Locate the cell with the specified text and output its [X, Y] center coordinate. 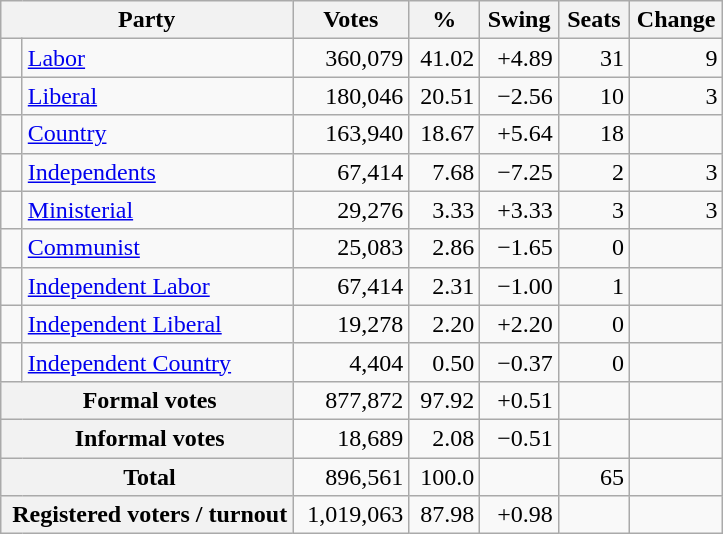
10 [594, 96]
2.08 [444, 438]
2.20 [444, 324]
Independent Country [157, 362]
19,278 [351, 324]
Seats [594, 20]
−1.00 [520, 286]
97.92 [444, 400]
−7.25 [520, 172]
31 [594, 58]
2.86 [444, 248]
41.02 [444, 58]
Ministerial [157, 210]
Communist [157, 248]
Formal votes [147, 400]
100.0 [444, 477]
180,046 [351, 96]
18.67 [444, 134]
−2.56 [520, 96]
4,404 [351, 362]
Party [147, 20]
+5.64 [520, 134]
Independents [157, 172]
+3.33 [520, 210]
Total [147, 477]
+0.51 [520, 400]
Swing [520, 20]
25,083 [351, 248]
87.98 [444, 515]
20.51 [444, 96]
7.68 [444, 172]
896,561 [351, 477]
Change [676, 20]
877,872 [351, 400]
Country [157, 134]
+0.98 [520, 515]
Informal votes [147, 438]
Independent Labor [157, 286]
Votes [351, 20]
18 [594, 134]
163,940 [351, 134]
29,276 [351, 210]
Liberal [157, 96]
0.50 [444, 362]
+2.20 [520, 324]
Registered voters / turnout [147, 515]
360,079 [351, 58]
1,019,063 [351, 515]
2 [594, 172]
65 [594, 477]
−1.65 [520, 248]
9 [676, 58]
−0.37 [520, 362]
−0.51 [520, 438]
+4.89 [520, 58]
3.33 [444, 210]
2.31 [444, 286]
Independent Liberal [157, 324]
% [444, 20]
Labor [157, 58]
18,689 [351, 438]
1 [594, 286]
